Output the [X, Y] coordinate of the center of the cell containing the given text.  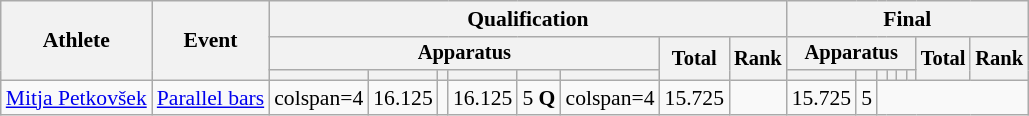
5 [866, 98]
Final [908, 19]
Event [210, 40]
Parallel bars [210, 98]
Mitja Petkovšek [76, 98]
Athlete [76, 40]
5 Q [538, 98]
Qualification [528, 19]
